Scan for the cell matching the given text and deliver its [x, y] coordinate at center. 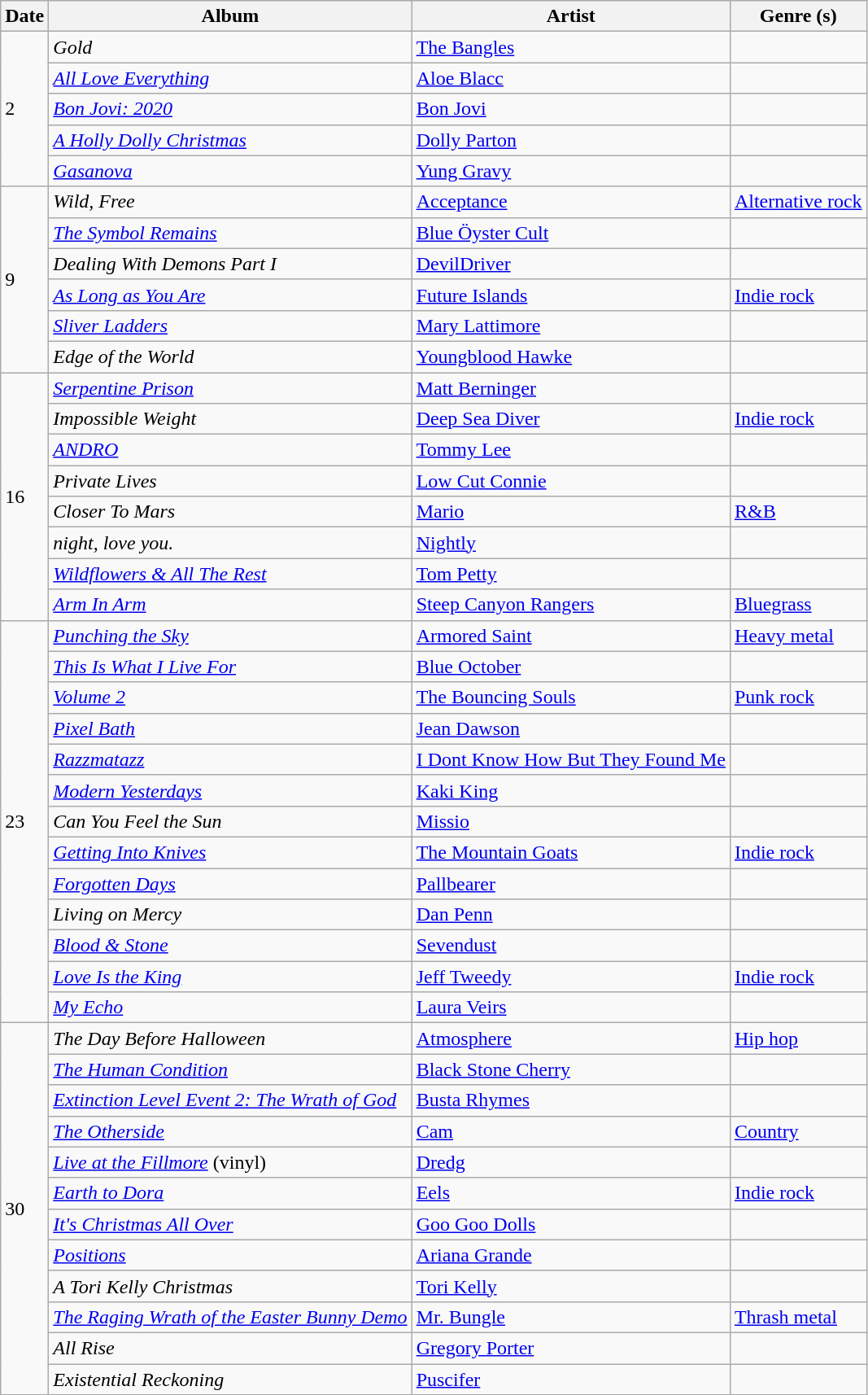
Closer To Mars [230, 512]
Acceptance [571, 202]
ANDRO [230, 450]
30 [24, 1209]
Black Stone Cherry [571, 1069]
Bon Jovi: 2020 [230, 109]
As Long as You Are [230, 295]
Tommy Lee [571, 450]
All Love Everything [230, 78]
Live at the Fillmore (vinyl) [230, 1162]
Eels [571, 1193]
Volume 2 [230, 697]
Low Cut Connie [571, 481]
Youngblood Hawke [571, 356]
The Bangles [571, 47]
R&B [798, 512]
Modern Yesterdays [230, 790]
Tori Kelly [571, 1286]
Hip hop [798, 1039]
Dredg [571, 1162]
Tom Petty [571, 574]
Kaki King [571, 790]
Razzmatazz [230, 759]
Dolly Parton [571, 140]
Mr. Bungle [571, 1317]
Puscifer [571, 1380]
Wildflowers & All The Rest [230, 574]
A Holly Dolly Christmas [230, 140]
Dan Penn [571, 915]
Goo Goo Dolls [571, 1224]
Mario [571, 512]
Love Is the King [230, 977]
Extinction Level Event 2: The Wrath of God [230, 1100]
Artist [571, 16]
Gold [230, 47]
Ariana Grande [571, 1255]
A Tori Kelly Christmas [230, 1286]
DevilDriver [571, 264]
Punching the Sky [230, 636]
Forgotten Days [230, 883]
Missio [571, 821]
The Symbol Remains [230, 233]
Gasanova [230, 171]
Sevendust [571, 946]
Country [798, 1131]
Alternative rock [798, 202]
The Day Before Halloween [230, 1039]
Aloe Blacc [571, 78]
Blue October [571, 667]
Thrash metal [798, 1317]
Steep Canyon Rangers [571, 605]
Arm In Arm [230, 605]
Genre (s) [798, 16]
The Bouncing Souls [571, 697]
Jean Dawson [571, 728]
16 [24, 496]
Yung Gravy [571, 171]
All Rise [230, 1348]
Bluegrass [798, 605]
This Is What I Live For [230, 667]
Gregory Porter [571, 1348]
Sliver Ladders [230, 326]
night, love you. [230, 543]
Bon Jovi [571, 109]
The Human Condition [230, 1069]
9 [24, 279]
Pixel Bath [230, 728]
2 [24, 109]
Deep Sea Diver [571, 419]
Living on Mercy [230, 915]
Cam [571, 1131]
Armored Saint [571, 636]
Nightly [571, 543]
Blue Öyster Cult [571, 233]
Impossible Weight [230, 419]
23 [24, 822]
Jeff Tweedy [571, 977]
Heavy metal [798, 636]
Blood & Stone [230, 946]
Laura Veirs [571, 1008]
Private Lives [230, 481]
Matt Berninger [571, 388]
Dealing With Demons Part I [230, 264]
Earth to Dora [230, 1193]
Punk rock [798, 697]
It's Christmas All Over [230, 1224]
My Echo [230, 1008]
Positions [230, 1255]
Getting Into Knives [230, 852]
Date [24, 16]
Atmosphere [571, 1039]
Future Islands [571, 295]
Mary Lattimore [571, 326]
The Raging Wrath of the Easter Bunny Demo [230, 1317]
Album [230, 16]
Busta Rhymes [571, 1100]
Pallbearer [571, 883]
Edge of the World [230, 356]
The Mountain Goats [571, 852]
Can You Feel the Sun [230, 821]
Wild, Free [230, 202]
Serpentine Prison [230, 388]
I Dont Know How But They Found Me [571, 759]
Existential Reckoning [230, 1380]
The Otherside [230, 1131]
